From the cell containing the given text, extract its center point as (x, y) coordinate. 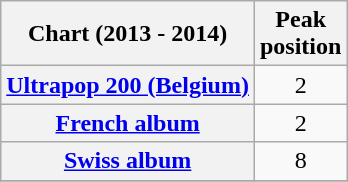
Peakposition (300, 34)
8 (300, 161)
Swiss album (128, 161)
Chart (2013 - 2014) (128, 34)
Ultrapop 200 (Belgium) (128, 85)
French album (128, 123)
